Extract the [X, Y] coordinate from the center of the cell holding the provided text.  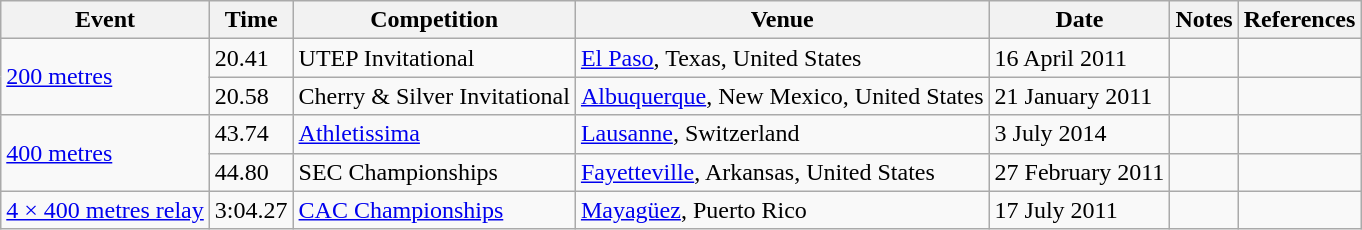
References [1300, 20]
21 January 2011 [1080, 96]
3:04.27 [251, 210]
Venue [782, 20]
17 July 2011 [1080, 210]
44.80 [251, 172]
16 April 2011 [1080, 58]
El Paso, Texas, United States [782, 58]
Cherry & Silver Invitational [434, 96]
400 metres [106, 153]
Athletissima [434, 134]
3 July 2014 [1080, 134]
27 February 2011 [1080, 172]
Notes [1204, 20]
CAC Championships [434, 210]
20.41 [251, 58]
Event [106, 20]
Albuquerque, New Mexico, United States [782, 96]
Competition [434, 20]
Time [251, 20]
20.58 [251, 96]
UTEP Invitational [434, 58]
Lausanne, Switzerland [782, 134]
Date [1080, 20]
4 × 400 metres relay [106, 210]
43.74 [251, 134]
Mayagüez, Puerto Rico [782, 210]
Fayetteville, Arkansas, United States [782, 172]
SEC Championships [434, 172]
200 metres [106, 77]
